Pinpoint the cell where the given text exists, returning its [X, Y] midpoint coordinate. 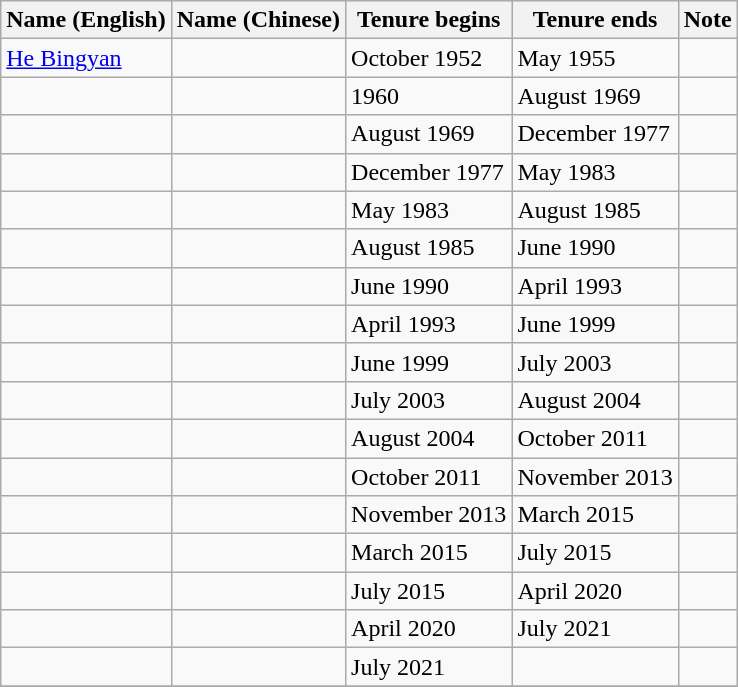
He Bingyan [86, 58]
1960 [429, 96]
Note [708, 20]
Tenure ends [595, 20]
Name (English) [86, 20]
May 1955 [595, 58]
Name (Chinese) [258, 20]
October 1952 [429, 58]
Tenure begins [429, 20]
